Provide the (X, Y) coordinate of the cell's center where the given text is located.  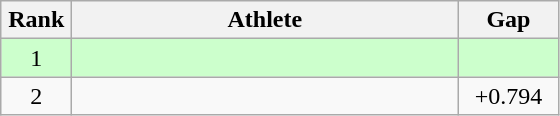
Gap (508, 20)
Rank (36, 20)
1 (36, 58)
2 (36, 96)
Athlete (265, 20)
+0.794 (508, 96)
